Extract the [X, Y] coordinate from the center of the cell holding the provided text.  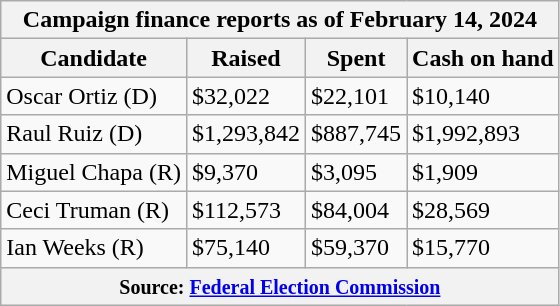
$9,370 [246, 172]
Raised [246, 58]
$75,140 [246, 248]
Miguel Chapa (R) [94, 172]
Raul Ruiz (D) [94, 134]
$112,573 [246, 210]
$32,022 [246, 96]
Spent [356, 58]
$10,140 [483, 96]
Candidate [94, 58]
$22,101 [356, 96]
$28,569 [483, 210]
Cash on hand [483, 58]
Ian Weeks (R) [94, 248]
Source: Federal Election Commission [280, 286]
$1,293,842 [246, 134]
$1,909 [483, 172]
$59,370 [356, 248]
$84,004 [356, 210]
Ceci Truman (R) [94, 210]
Campaign finance reports as of February 14, 2024 [280, 20]
$1,992,893 [483, 134]
$15,770 [483, 248]
$887,745 [356, 134]
$3,095 [356, 172]
Oscar Ortiz (D) [94, 96]
